Return the [X, Y] coordinate for the center point of the cell that contains the specified text.  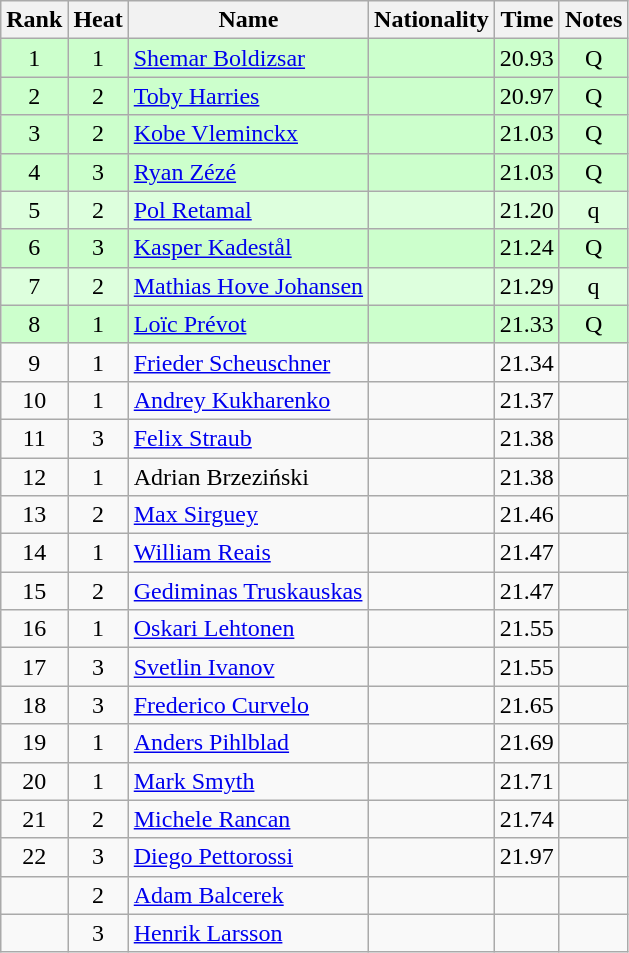
11 [34, 438]
Michele Rancan [248, 819]
21.33 [526, 324]
14 [34, 553]
21.97 [526, 857]
Heat [98, 20]
12 [34, 477]
William Reais [248, 553]
21.24 [526, 248]
Loïc Prévot [248, 324]
Felix Straub [248, 438]
16 [34, 629]
21.69 [526, 743]
Henrik Larsson [248, 933]
19 [34, 743]
Gediminas Truskauskas [248, 591]
4 [34, 172]
Kasper Kadestål [248, 248]
Andrey Kukharenko [248, 400]
21.71 [526, 781]
Time [526, 20]
Rank [34, 20]
7 [34, 286]
17 [34, 667]
8 [34, 324]
20.97 [526, 96]
9 [34, 362]
Max Sirguey [248, 515]
18 [34, 705]
Adam Balcerek [248, 895]
Diego Pettorossi [248, 857]
Nationality [432, 20]
Frieder Scheuschner [248, 362]
21.65 [526, 705]
22 [34, 857]
Shemar Boldizsar [248, 58]
Name [248, 20]
Ryan Zézé [248, 172]
Notes [593, 20]
20 [34, 781]
Frederico Curvelo [248, 705]
21.74 [526, 819]
21.34 [526, 362]
21 [34, 819]
15 [34, 591]
Adrian Brzeziński [248, 477]
Toby Harries [248, 96]
Pol Retamal [248, 210]
5 [34, 210]
21.29 [526, 286]
Mathias Hove Johansen [248, 286]
Svetlin Ivanov [248, 667]
13 [34, 515]
6 [34, 248]
Oskari Lehtonen [248, 629]
21.37 [526, 400]
21.20 [526, 210]
Anders Pihlblad [248, 743]
21.46 [526, 515]
Mark Smyth [248, 781]
Kobe Vleminckx [248, 134]
10 [34, 400]
20.93 [526, 58]
